Identify which cell holds the provided text, then report its [X, Y] central coordinate. 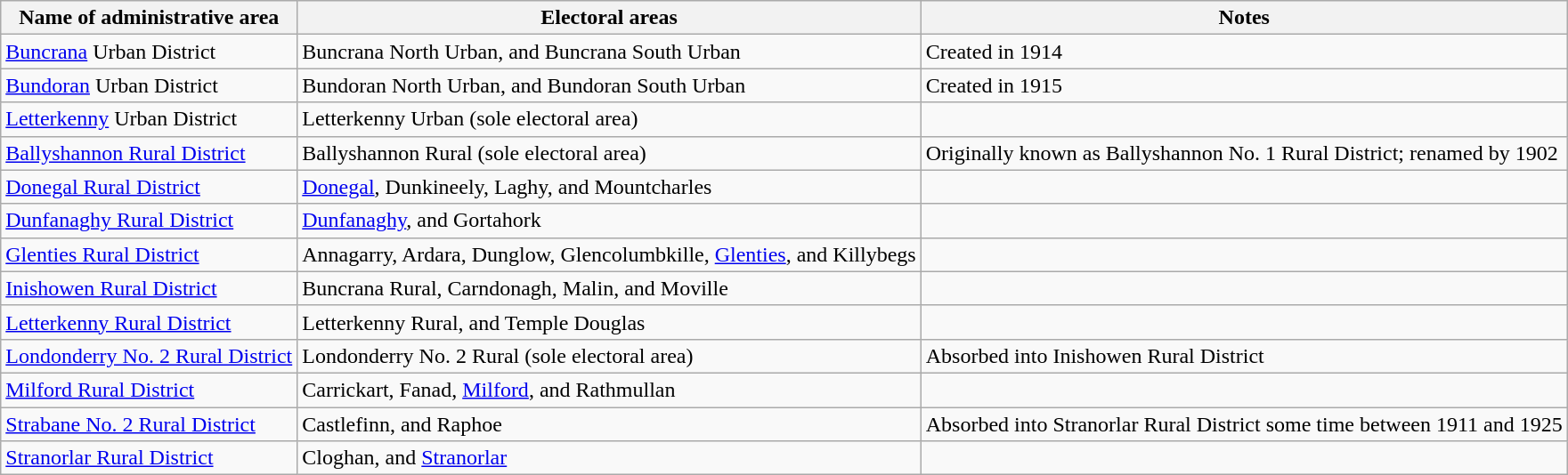
Dunfanaghy, and Gortahork [609, 221]
Bundoran Urban District [150, 85]
Notes [1244, 18]
Letterkenny Urban District [150, 119]
Ballyshannon Rural (sole electoral area) [609, 153]
Originally known as Ballyshannon No. 1 Rural District; renamed by 1902 [1244, 153]
Created in 1914 [1244, 52]
Donegal Rural District [150, 187]
Buncrana Urban District [150, 52]
Stranorlar Rural District [150, 458]
Dunfanaghy Rural District [150, 221]
Londonderry No. 2 Rural (sole electoral area) [609, 356]
Created in 1915 [1244, 85]
Londonderry No. 2 Rural District [150, 356]
Annagarry, Ardara, Dunglow, Glencolumbkille, Glenties, and Killybegs [609, 254]
Bundoran North Urban, and Bundoran South Urban [609, 85]
Buncrana Rural, Carndonagh, Malin, and Moville [609, 288]
Inishowen Rural District [150, 288]
Castlefinn, and Raphoe [609, 424]
Letterkenny Urban (sole electoral area) [609, 119]
Absorbed into Inishowen Rural District [1244, 356]
Milford Rural District [150, 390]
Electoral areas [609, 18]
Letterkenny Rural District [150, 322]
Glenties Rural District [150, 254]
Strabane No. 2 Rural District [150, 424]
Ballyshannon Rural District [150, 153]
Cloghan, and Stranorlar [609, 458]
Carrickart, Fanad, Milford, and Rathmullan [609, 390]
Name of administrative area [150, 18]
Donegal, Dunkineely, Laghy, and Mountcharles [609, 187]
Absorbed into Stranorlar Rural District some time between 1911 and 1925 [1244, 424]
Buncrana North Urban, and Buncrana South Urban [609, 52]
Letterkenny Rural, and Temple Douglas [609, 322]
